Extract the [X, Y] coordinate from the center of the cell holding the provided text.  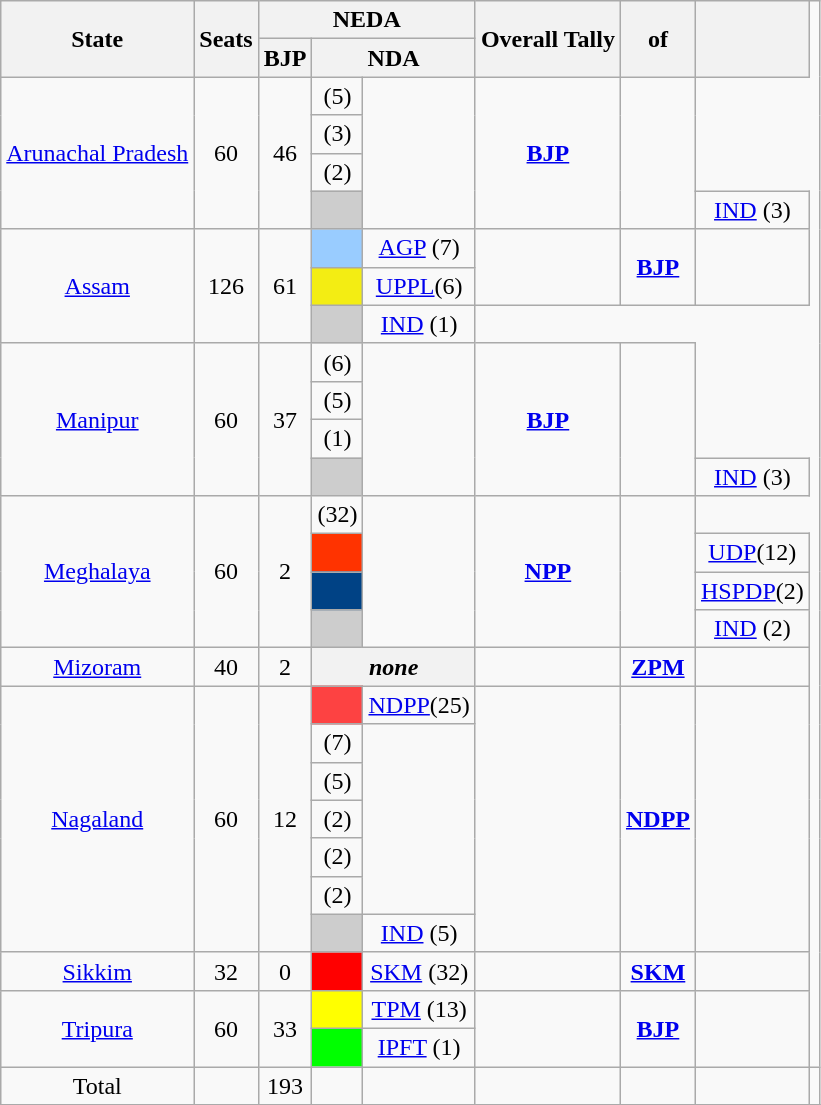
State [98, 39]
Total [98, 1085]
NEDA [366, 20]
NPP [548, 572]
ZPM [658, 667]
(1) [338, 438]
none [394, 667]
IND (2) [752, 629]
37 [285, 419]
SKM [658, 971]
Assam [98, 286]
(6) [338, 362]
Mizoram [98, 667]
Sikkim [98, 971]
126 [226, 286]
33 [285, 1028]
NDPP(25) [419, 705]
(7) [338, 743]
Manipur [98, 419]
46 [285, 153]
32 [226, 971]
0 [285, 971]
IND (5) [419, 933]
Arunachal Pradesh [98, 153]
193 [285, 1085]
12 [285, 819]
TPM (13) [419, 1009]
Seats [226, 39]
(32) [338, 515]
Overall Tally [548, 39]
IND (1) [419, 324]
IPFT (1) [419, 1047]
(3) [338, 134]
of [658, 39]
NDA [394, 58]
Meghalaya [98, 572]
AGP (7) [419, 248]
SKM (32) [419, 971]
61 [285, 286]
NDPP [658, 819]
Nagaland [98, 819]
Tripura [98, 1028]
UDP(12) [752, 553]
40 [226, 667]
UPPL(6) [419, 286]
HSPDP(2) [752, 591]
